Locate the cell with the specified text and output its (X, Y) center coordinate. 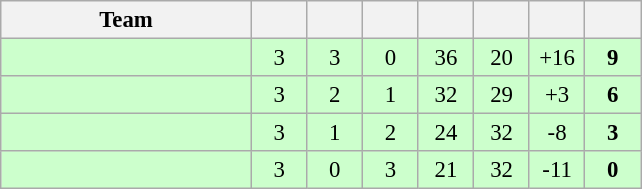
-8 (557, 133)
24 (446, 133)
+16 (557, 58)
29 (502, 95)
+3 (557, 95)
21 (446, 170)
36 (446, 58)
9 (613, 58)
20 (502, 58)
Team (126, 20)
6 (613, 95)
-11 (557, 170)
